Locate the cell with the specified text and output its (X, Y) center coordinate. 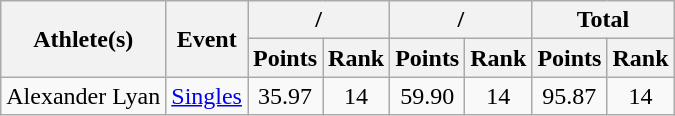
95.87 (570, 96)
Singles (207, 96)
59.90 (428, 96)
Event (207, 39)
Athlete(s) (84, 39)
Alexander Lyan (84, 96)
35.97 (286, 96)
Total (603, 20)
